Locate the cell with the specified text and output its (X, Y) center coordinate. 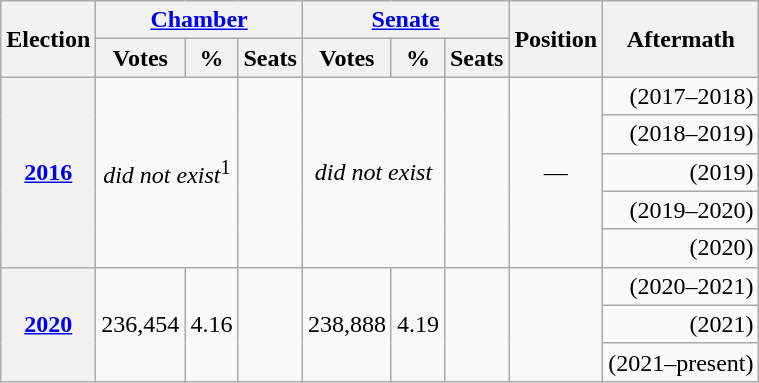
4.16 (212, 324)
Senate (406, 20)
did not exist1 (167, 172)
Aftermath (681, 39)
(2021) (681, 324)
Position (556, 39)
(2019–2020) (681, 210)
did not exist (373, 172)
(2019) (681, 172)
238,888 (346, 324)
— (556, 172)
2020 (48, 324)
236,454 (140, 324)
(2020–2021) (681, 286)
(2017–2018) (681, 96)
(2018–2019) (681, 134)
Chamber (200, 20)
2016 (48, 172)
(2021–present) (681, 362)
Election (48, 39)
4.19 (418, 324)
(2020) (681, 248)
